Capture the cell that displays the provided text and extract its [x, y] central coordinate. 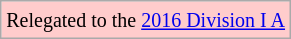
Relegated to the 2016 Division I A [146, 20]
